Pinpoint the cell where the given text exists, returning its [X, Y] midpoint coordinate. 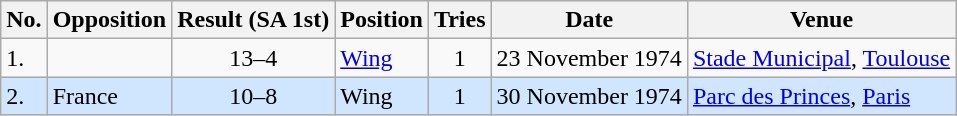
Result (SA 1st) [254, 20]
Position [382, 20]
Tries [460, 20]
13–4 [254, 58]
Date [589, 20]
France [109, 96]
No. [24, 20]
Stade Municipal, Toulouse [821, 58]
Parc des Princes, Paris [821, 96]
30 November 1974 [589, 96]
Venue [821, 20]
2. [24, 96]
10–8 [254, 96]
Opposition [109, 20]
1. [24, 58]
23 November 1974 [589, 58]
